Determine the (x, y) coordinate at the center of the cell enclosing the given text.  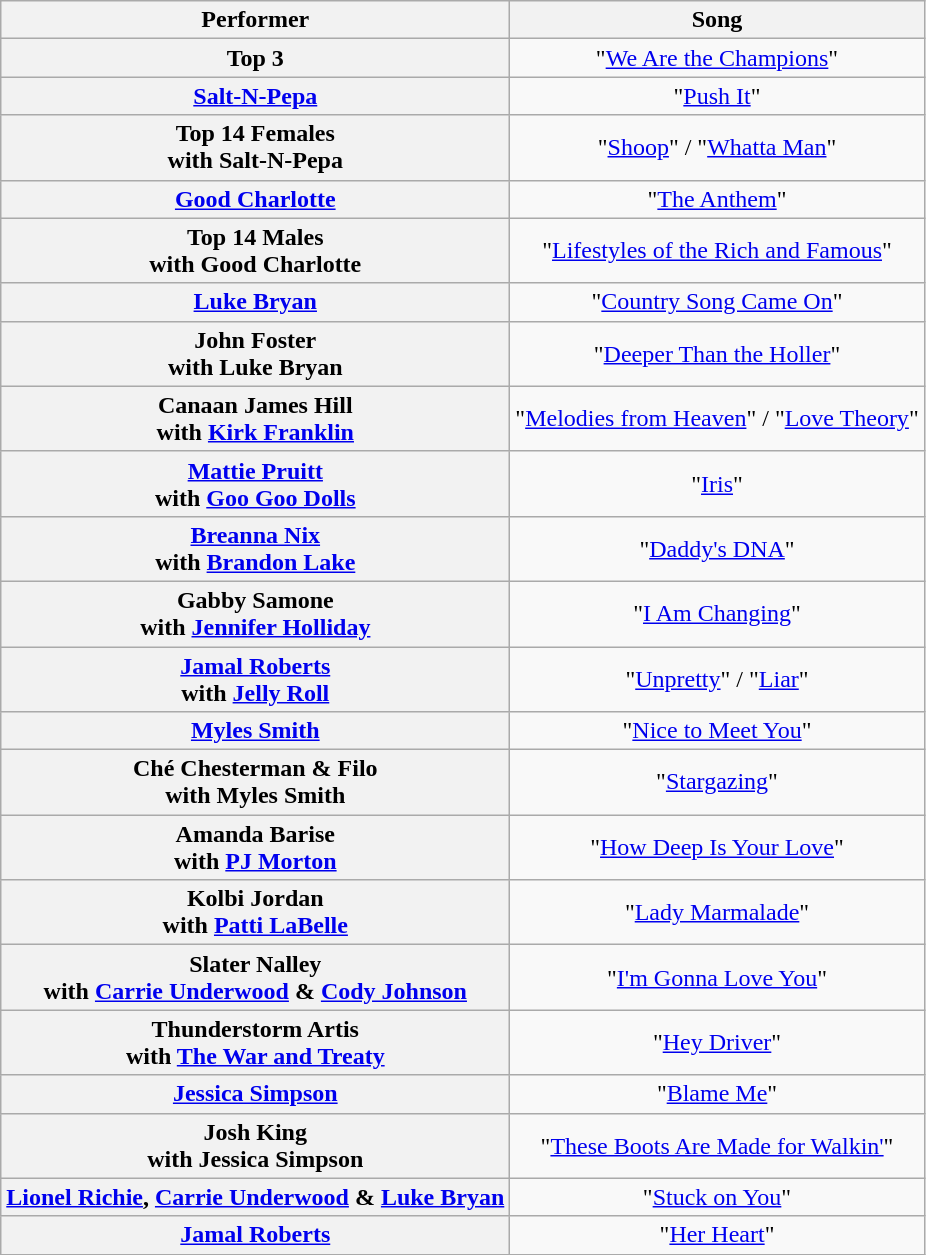
Slater Nalleywith Carrie Underwood & Cody Johnson (256, 978)
"We Are the Champions" (717, 58)
Myles Smith (256, 731)
Top 3 (256, 58)
Thunderstorm Artiswith The War and Treaty (256, 1042)
"Hey Driver" (717, 1042)
"Unpretty" / "Liar" (717, 678)
"How Deep Is Your Love" (717, 848)
"Lifestyles of the Rich and Famous" (717, 250)
Kolbi Jordanwith Patti LaBelle (256, 912)
Salt-N-Pepa (256, 96)
"Daddy's DNA" (717, 548)
Top 14 Femaleswith Salt-N-Pepa (256, 148)
"Stuck on You" (717, 1197)
John Fosterwith Luke Bryan (256, 354)
Mattie Pruittwith Goo Goo Dolls (256, 484)
"Stargazing" (717, 782)
"Iris" (717, 484)
Jamal Roberts (256, 1235)
"I Am Changing" (717, 614)
"Her Heart" (717, 1235)
"Push It" (717, 96)
"The Anthem" (717, 199)
Josh Kingwith Jessica Simpson (256, 1146)
Good Charlotte (256, 199)
Canaan James Hillwith Kirk Franklin (256, 418)
Performer (256, 20)
Luke Bryan (256, 302)
Song (717, 20)
"Deeper Than the Holler" (717, 354)
"Blame Me" (717, 1094)
Lionel Richie, Carrie Underwood & Luke Bryan (256, 1197)
"Melodies from Heaven" / "Love Theory" (717, 418)
Ché Chesterman & Filowith Myles Smith (256, 782)
"Country Song Came On" (717, 302)
"I'm Gonna Love You" (717, 978)
"Lady Marmalade" (717, 912)
Breanna Nixwith Brandon Lake (256, 548)
Gabby Samonewith Jennifer Holliday (256, 614)
"Nice to Meet You" (717, 731)
Amanda Barisewith PJ Morton (256, 848)
"Shoop" / "Whatta Man" (717, 148)
"These Boots Are Made for Walkin'" (717, 1146)
Jessica Simpson (256, 1094)
Top 14 Maleswith Good Charlotte (256, 250)
Jamal Robertswith Jelly Roll (256, 678)
